Pinpoint the cell where the given text exists, returning its [X, Y] midpoint coordinate. 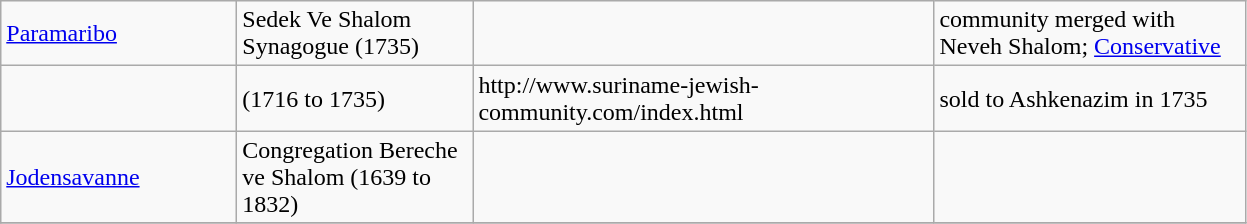
http://www.suriname-jewish-community.com/index.html [704, 98]
(1716 to 1735) [355, 98]
Congregation Bereche ve Shalom (1639 to 1832) [355, 177]
Paramaribo [119, 34]
sold to Ashkenazim in 1735 [1090, 98]
Sedek Ve Shalom Synagogue (1735) [355, 34]
Jodensavanne [119, 177]
community merged with Neveh Shalom; Conservative [1090, 34]
